Output the [X, Y] coordinate of the center of the cell containing the given text.  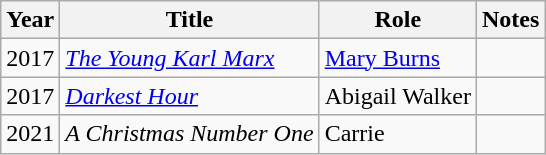
Notes [510, 20]
Role [398, 20]
Carrie [398, 134]
Darkest Hour [190, 96]
Mary Burns [398, 58]
Abigail Walker [398, 96]
Title [190, 20]
The Young Karl Marx [190, 58]
A Christmas Number One [190, 134]
2021 [30, 134]
Year [30, 20]
